Determine the (X, Y) coordinate at the center of the cell enclosing the given text.  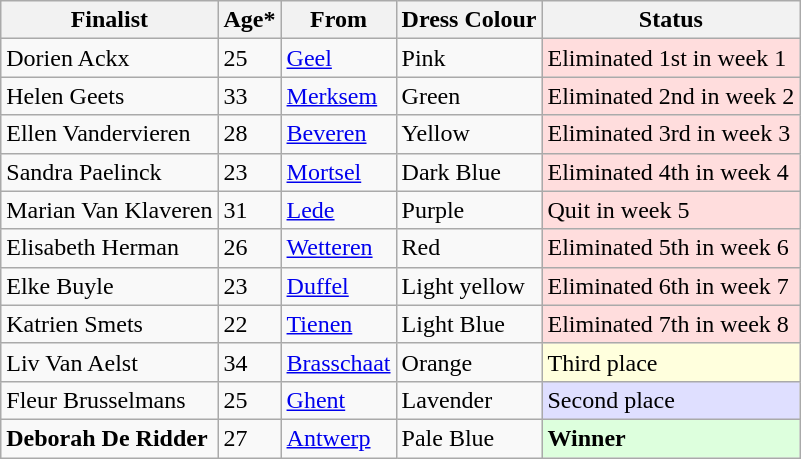
Age* (250, 20)
Liv Van Aelst (110, 362)
Tienen (338, 324)
Pink (469, 58)
Antwerp (338, 438)
Pale Blue (469, 438)
Ghent (338, 400)
Geel (338, 58)
Eliminated 4th in week 4 (671, 172)
Light Blue (469, 324)
Eliminated 1st in week 1 (671, 58)
Red (469, 248)
Mortsel (338, 172)
Ellen Vandervieren (110, 134)
Lavender (469, 400)
Katrien Smets (110, 324)
27 (250, 438)
26 (250, 248)
Finalist (110, 20)
Third place (671, 362)
Orange (469, 362)
Light yellow (469, 286)
Marian Van Klaveren (110, 210)
Winner (671, 438)
Elke Buyle (110, 286)
Dress Colour (469, 20)
Eliminated 6th in week 7 (671, 286)
34 (250, 362)
Beveren (338, 134)
Sandra Paelinck (110, 172)
Eliminated 3rd in week 3 (671, 134)
Quit in week 5 (671, 210)
22 (250, 324)
Helen Geets (110, 96)
Lede (338, 210)
Dark Blue (469, 172)
Wetteren (338, 248)
Eliminated 5th in week 6 (671, 248)
Deborah De Ridder (110, 438)
Second place (671, 400)
Dorien Ackx (110, 58)
Green (469, 96)
Duffel (338, 286)
28 (250, 134)
Eliminated 2nd in week 2 (671, 96)
31 (250, 210)
Purple (469, 210)
From (338, 20)
Status (671, 20)
Fleur Brusselmans (110, 400)
33 (250, 96)
Eliminated 7th in week 8 (671, 324)
Brasschaat (338, 362)
Merksem (338, 96)
Yellow (469, 134)
Elisabeth Herman (110, 248)
